Find where the given text appears and provide that cell's center as [X, Y] coordinate. 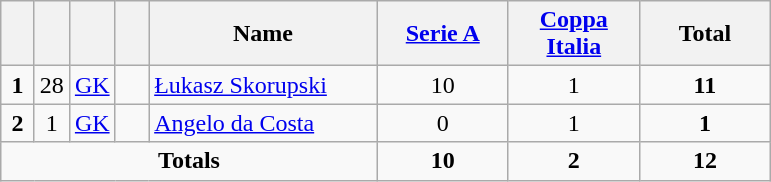
Łukasz Skorupski [264, 85]
Serie A [442, 34]
Totals [189, 161]
Total [704, 34]
Angelo da Costa [264, 123]
0 [442, 123]
11 [704, 85]
Coppa Italia [574, 34]
12 [704, 161]
28 [52, 85]
Name [264, 34]
